Return the (X, Y) coordinate for the center point of the cell that contains the specified text.  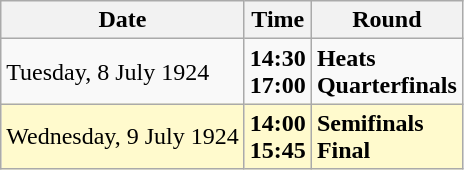
SemifinalsFinal (386, 136)
14:0015:45 (278, 136)
Wednesday, 9 July 1924 (123, 136)
Time (278, 20)
14:3017:00 (278, 72)
Tuesday, 8 July 1924 (123, 72)
Round (386, 20)
Date (123, 20)
HeatsQuarterfinals (386, 72)
